Find where the given text appears and provide that cell's center as [X, Y] coordinate. 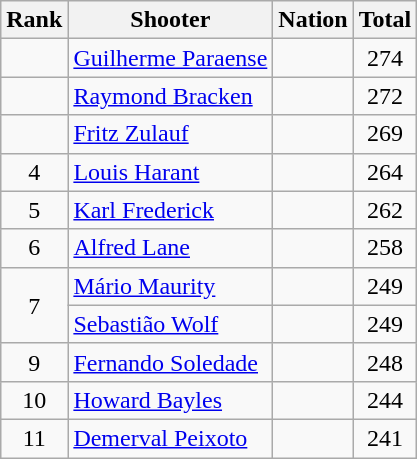
Fernando Soledade [170, 362]
274 [385, 58]
272 [385, 96]
7 [34, 305]
258 [385, 248]
Rank [34, 20]
262 [385, 210]
244 [385, 400]
4 [34, 172]
269 [385, 134]
Karl Frederick [170, 210]
241 [385, 438]
9 [34, 362]
264 [385, 172]
Shooter [170, 20]
Howard Bayles [170, 400]
Mário Maurity [170, 286]
Total [385, 20]
5 [34, 210]
Alfred Lane [170, 248]
Sebastião Wolf [170, 324]
248 [385, 362]
Demerval Peixoto [170, 438]
6 [34, 248]
Guilherme Paraense [170, 58]
Nation [313, 20]
Fritz Zulauf [170, 134]
Raymond Bracken [170, 96]
Louis Harant [170, 172]
10 [34, 400]
11 [34, 438]
